Extract the [x, y] coordinate from the center of the cell holding the provided text.  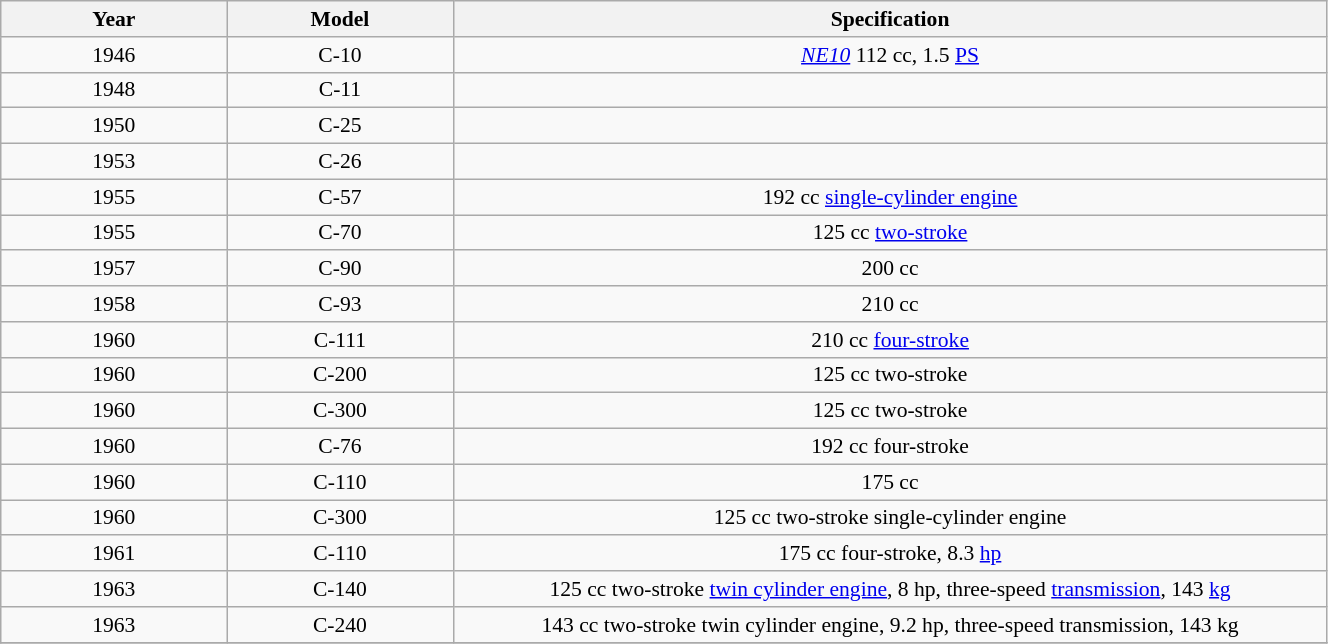
C-90 [340, 269]
200 cc [890, 269]
C-26 [340, 162]
1946 [114, 55]
C-76 [340, 447]
C-140 [340, 589]
1961 [114, 554]
C-93 [340, 304]
1958 [114, 304]
175 cc [890, 482]
C-10 [340, 55]
C-57 [340, 197]
Model [340, 19]
1950 [114, 126]
1957 [114, 269]
C-70 [340, 233]
125 cc two-stroke single-cylinder engine [890, 518]
C-111 [340, 340]
175 cc four-stroke, 8.3 hp [890, 554]
C-200 [340, 375]
1953 [114, 162]
192 cc single-cylinder engine [890, 197]
Year [114, 19]
210 cc [890, 304]
192 cc four-stroke [890, 447]
143 cc two-stroke twin cylinder engine, 9.2 hp, three-speed transmission, 143 kg [890, 625]
Specification [890, 19]
C-11 [340, 90]
NE10 112 cc, 1.5 PS [890, 55]
125 cc two-stroke twin cylinder engine, 8 hp, three-speed transmission, 143 kg [890, 589]
210 cc four-stroke [890, 340]
C-25 [340, 126]
C-240 [340, 625]
1948 [114, 90]
